Return (x, y) of the center of cell containing provided text 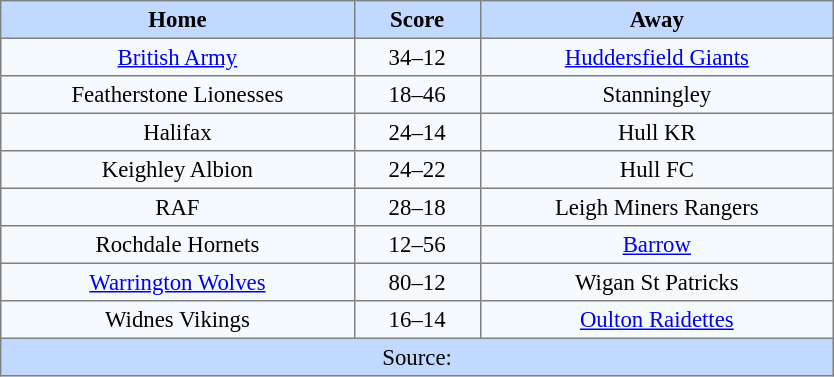
Huddersfield Giants (656, 57)
18–46 (417, 95)
Halifax (178, 132)
Rochdale Hornets (178, 245)
Source: (418, 357)
12–56 (417, 245)
British Army (178, 57)
28–18 (417, 207)
Keighley Albion (178, 170)
80–12 (417, 282)
24–22 (417, 170)
Warrington Wolves (178, 282)
Stanningley (656, 95)
Hull KR (656, 132)
Wigan St Patricks (656, 282)
Hull FC (656, 170)
24–14 (417, 132)
16–14 (417, 320)
Leigh Miners Rangers (656, 207)
Featherstone Lionesses (178, 95)
34–12 (417, 57)
RAF (178, 207)
Score (417, 20)
Widnes Vikings (178, 320)
Barrow (656, 245)
Away (656, 20)
Oulton Raidettes (656, 320)
Home (178, 20)
